Scan for the cell matching the given text and deliver its [x, y] coordinate at center. 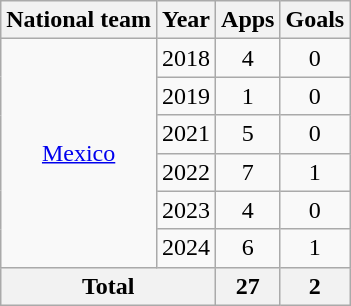
27 [248, 286]
2018 [186, 58]
2023 [186, 210]
Apps [248, 20]
Goals [315, 20]
2024 [186, 248]
2 [315, 286]
Total [108, 286]
6 [248, 248]
Year [186, 20]
2022 [186, 172]
7 [248, 172]
Mexico [79, 153]
5 [248, 134]
National team [79, 20]
2021 [186, 134]
2019 [186, 96]
